Pinpoint the cell where the given text exists, returning its (X, Y) midpoint coordinate. 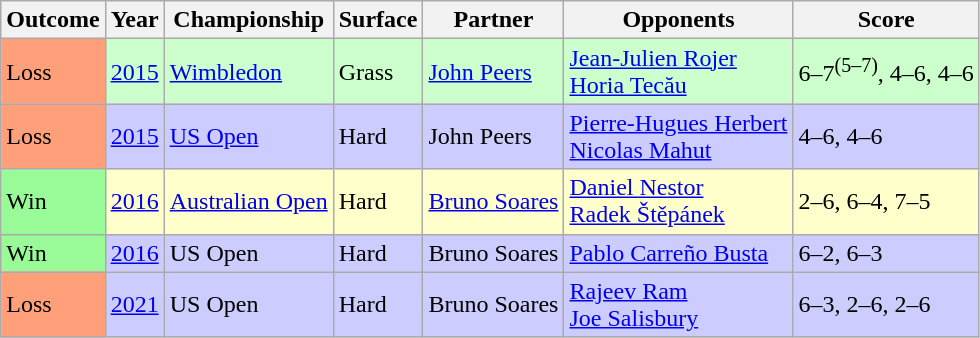
Year (134, 20)
Opponents (678, 20)
Outcome (53, 20)
Partner (494, 20)
Daniel Nestor Radek Štěpánek (678, 202)
6–2, 6–3 (886, 253)
Surface (378, 20)
6–7(5–7), 4–6, 4–6 (886, 72)
Championship (248, 20)
2–6, 6–4, 7–5 (886, 202)
Pablo Carreño Busta (678, 253)
Rajeev Ram Joe Salisbury (678, 304)
4–6, 4–6 (886, 136)
Wimbledon (248, 72)
Jean-Julien Rojer Horia Tecău (678, 72)
Grass (378, 72)
Pierre-Hugues Herbert Nicolas Mahut (678, 136)
Score (886, 20)
6–3, 2–6, 2–6 (886, 304)
2021 (134, 304)
Australian Open (248, 202)
